Find where the given text appears and provide that cell's center as (X, Y) coordinate. 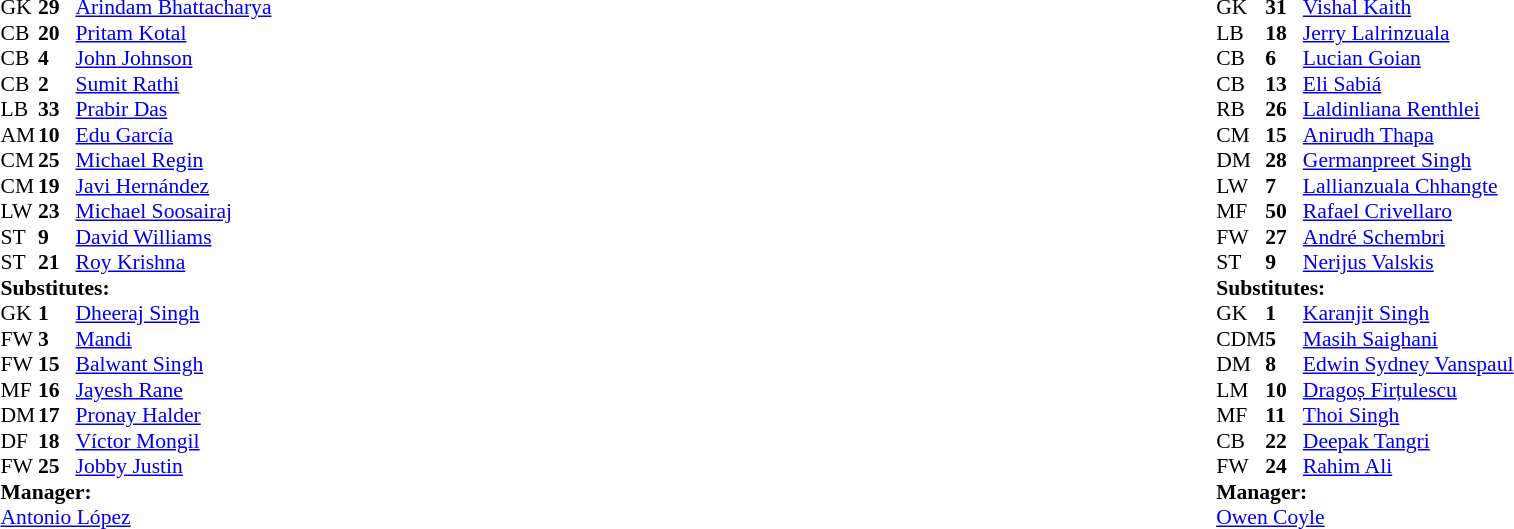
17 (57, 415)
Prabir Das (174, 109)
Lallianzuala Chhangte (1408, 186)
2 (57, 84)
Dragoș Firțulescu (1408, 390)
Germanpreet Singh (1408, 161)
20 (57, 33)
Michael Regin (174, 161)
13 (1284, 84)
24 (1284, 467)
Karanjit Singh (1408, 313)
Deepak Tangri (1408, 441)
Anirudh Thapa (1408, 135)
28 (1284, 161)
5 (1284, 339)
Rafael Crivellaro (1408, 211)
RB (1240, 109)
7 (1284, 186)
Víctor Mongil (174, 441)
33 (57, 109)
Lucian Goian (1408, 59)
19 (57, 186)
Roy Krishna (174, 263)
Jobby Justin (174, 467)
4 (57, 59)
Pronay Halder (174, 415)
Eli Sabiá (1408, 84)
16 (57, 390)
Laldinliana Renthlei (1408, 109)
Javi Hernández (174, 186)
Sumit Rathi (174, 84)
Mandi (174, 339)
Michael Soosairaj (174, 211)
DF (19, 441)
David Williams (174, 237)
LM (1240, 390)
Jayesh Rane (174, 390)
Pritam Kotal (174, 33)
Balwant Singh (174, 365)
50 (1284, 211)
23 (57, 211)
Edu García (174, 135)
3 (57, 339)
27 (1284, 237)
Rahim Ali (1408, 467)
26 (1284, 109)
Dheeraj Singh (174, 313)
22 (1284, 441)
11 (1284, 415)
6 (1284, 59)
André Schembri (1408, 237)
Thoi Singh (1408, 415)
Edwin Sydney Vanspaul (1408, 365)
AM (19, 135)
CDM (1240, 339)
Jerry Lalrinzuala (1408, 33)
21 (57, 263)
Nerijus Valskis (1408, 263)
Masih Saighani (1408, 339)
John Johnson (174, 59)
8 (1284, 365)
